For the text-containing cell, return its midpoint in [X, Y] coordinate format. 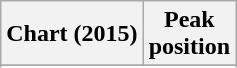
Peak position [189, 34]
Chart (2015) [72, 34]
